Find where the given text appears and provide that cell's center as (x, y) coordinate. 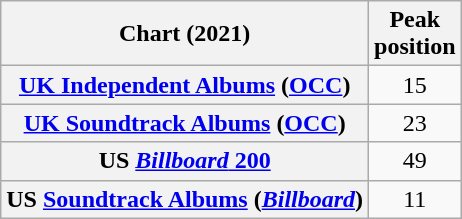
11 (415, 199)
Peakposition (415, 34)
Chart (2021) (185, 34)
49 (415, 161)
UK Soundtrack Albums (OCC) (185, 123)
15 (415, 85)
US Soundtrack Albums (Billboard) (185, 199)
23 (415, 123)
UK Independent Albums (OCC) (185, 85)
US Billboard 200 (185, 161)
